Capture the cell that displays the provided text and extract its (x, y) central coordinate. 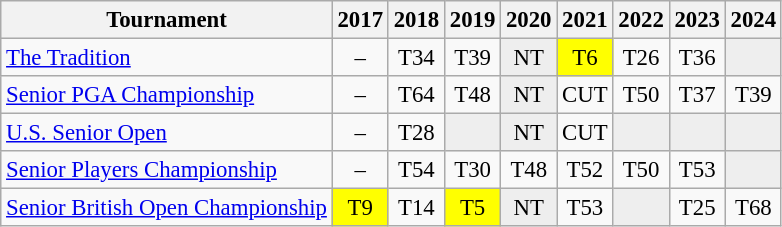
T30 (472, 170)
Senior Players Championship (166, 170)
T37 (697, 95)
The Tradition (166, 58)
2023 (697, 20)
U.S. Senior Open (166, 133)
T52 (585, 170)
T5 (472, 208)
Tournament (166, 20)
T9 (360, 208)
T28 (416, 133)
2022 (641, 20)
T64 (416, 95)
T26 (641, 58)
2019 (472, 20)
Senior PGA Championship (166, 95)
2017 (360, 20)
2024 (753, 20)
2020 (529, 20)
T25 (697, 208)
Senior British Open Championship (166, 208)
2018 (416, 20)
T6 (585, 58)
2021 (585, 20)
T14 (416, 208)
T34 (416, 58)
T68 (753, 208)
T36 (697, 58)
T54 (416, 170)
